Detect which cell encompasses the target text, then output its [X, Y] center coordinate. 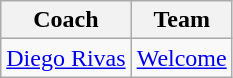
Coach [66, 20]
Welcome [182, 58]
Diego Rivas [66, 58]
Team [182, 20]
